Extract the [X, Y] coordinate from the center of the cell holding the provided text.  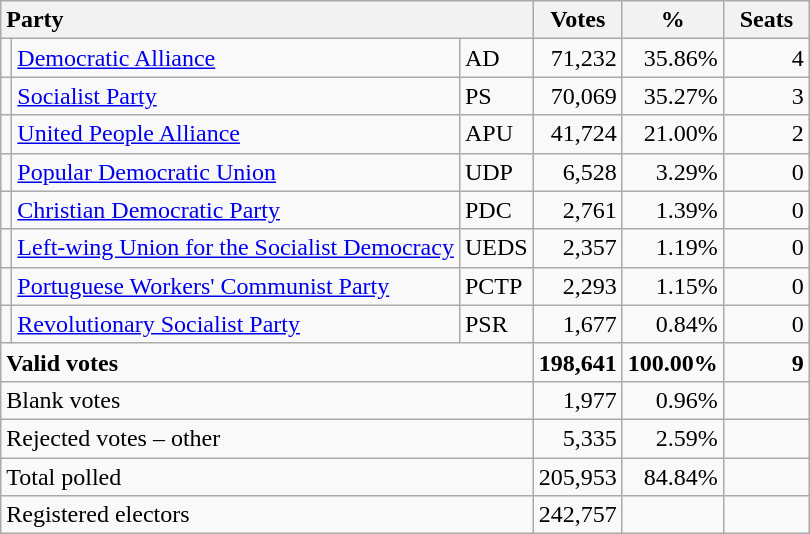
AD [496, 58]
Portuguese Workers' Communist Party [236, 286]
Blank votes [267, 400]
Popular Democratic Union [236, 172]
9 [766, 362]
5,335 [578, 438]
Party [267, 20]
0.96% [672, 400]
Votes [578, 20]
4 [766, 58]
PCTP [496, 286]
Valid votes [267, 362]
2 [766, 134]
PS [496, 96]
2,357 [578, 248]
Democratic Alliance [236, 58]
35.27% [672, 96]
1,677 [578, 324]
1.19% [672, 248]
84.84% [672, 477]
6,528 [578, 172]
2,761 [578, 210]
Socialist Party [236, 96]
Registered electors [267, 515]
3.29% [672, 172]
21.00% [672, 134]
2.59% [672, 438]
242,757 [578, 515]
70,069 [578, 96]
UDP [496, 172]
71,232 [578, 58]
2,293 [578, 286]
100.00% [672, 362]
3 [766, 96]
1.39% [672, 210]
1.15% [672, 286]
Rejected votes – other [267, 438]
0.84% [672, 324]
Christian Democratic Party [236, 210]
PSR [496, 324]
PDC [496, 210]
41,724 [578, 134]
% [672, 20]
1,977 [578, 400]
35.86% [672, 58]
Left-wing Union for the Socialist Democracy [236, 248]
UEDS [496, 248]
Revolutionary Socialist Party [236, 324]
United People Alliance [236, 134]
198,641 [578, 362]
Total polled [267, 477]
APU [496, 134]
Seats [766, 20]
205,953 [578, 477]
